Locate the cell with the specified text and output its (X, Y) center coordinate. 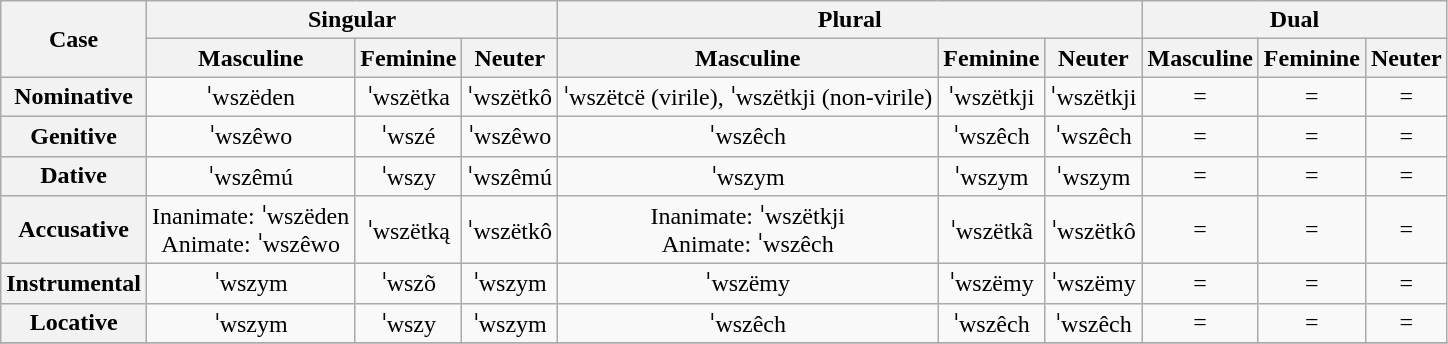
Accusative (74, 230)
Genitive (74, 136)
Inanimate: ˈwszëden Animate: ˈwszêwo (250, 230)
Locative (74, 323)
ˈwszëtcë (virile), ˈwszëtkji (non-virile) (748, 97)
Dative (74, 176)
ˈwszé (408, 136)
Inanimate: ˈwszëtkji Animate: ˈwszêch (748, 230)
Nominative (74, 97)
ˈwszëtkã (992, 230)
ˈwszõ (408, 284)
ˈwszëden (250, 97)
Instrumental (74, 284)
ˈwszëtką (408, 230)
Case (74, 39)
Singular (352, 20)
Dual (1294, 20)
ˈwszëtka (408, 97)
Plural (850, 20)
